Extract the (X, Y) coordinate from the center of the cell holding the provided text.  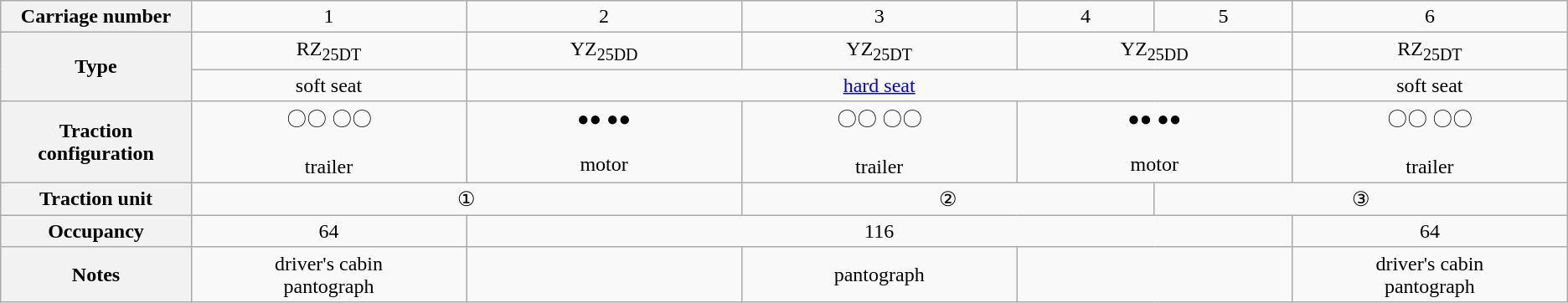
4 (1086, 17)
Type (95, 67)
Carriage number (95, 17)
1 (328, 17)
hard seat (879, 85)
pantograph (879, 275)
3 (879, 17)
② (948, 199)
6 (1431, 17)
Traction unit (95, 199)
YZ25DT (879, 51)
Notes (95, 275)
116 (879, 231)
③ (1360, 199)
Traction configuration (95, 142)
2 (605, 17)
Occupancy (95, 231)
① (466, 199)
5 (1223, 17)
